Identify which cell holds the provided text, then report its (x, y) central coordinate. 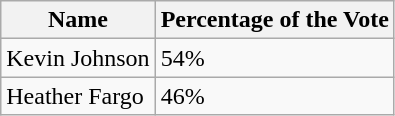
Percentage of the Vote (274, 20)
54% (274, 58)
Name (78, 20)
Heather Fargo (78, 96)
Kevin Johnson (78, 58)
46% (274, 96)
